For the text-containing cell, return its midpoint in (x, y) coordinate format. 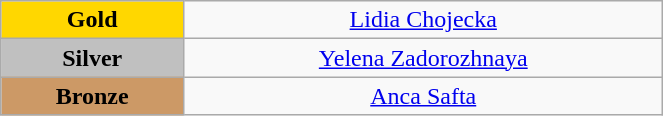
Bronze (92, 96)
Anca Safta (424, 96)
Yelena Zadorozhnaya (424, 58)
Lidia Chojecka (424, 20)
Gold (92, 20)
Silver (92, 58)
